Pinpoint the cell where the given text exists, returning its [x, y] midpoint coordinate. 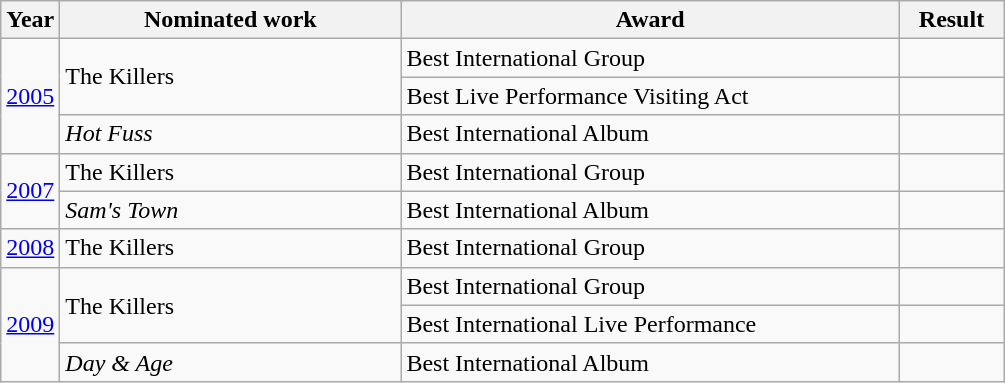
Year [30, 20]
Award [650, 20]
2005 [30, 96]
Sam's Town [230, 210]
Hot Fuss [230, 134]
Best International Live Performance [650, 324]
Best Live Performance Visiting Act [650, 96]
Day & Age [230, 362]
Nominated work [230, 20]
2008 [30, 248]
2007 [30, 191]
Result [951, 20]
2009 [30, 324]
